Determine the (X, Y) coordinate at the center of the cell enclosing the given text.  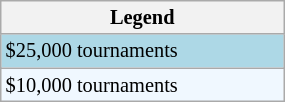
$25,000 tournaments (142, 51)
$10,000 tournaments (142, 85)
Legend (142, 17)
